Detect which cell encompasses the target text, then output its (x, y) center coordinate. 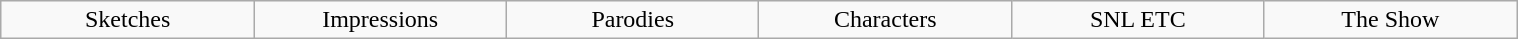
Sketches (128, 20)
SNL ETC (1138, 20)
Parodies (632, 20)
Characters (886, 20)
The Show (1390, 20)
Impressions (380, 20)
